Determine the (x, y) coordinate at the center of the cell enclosing the given text.  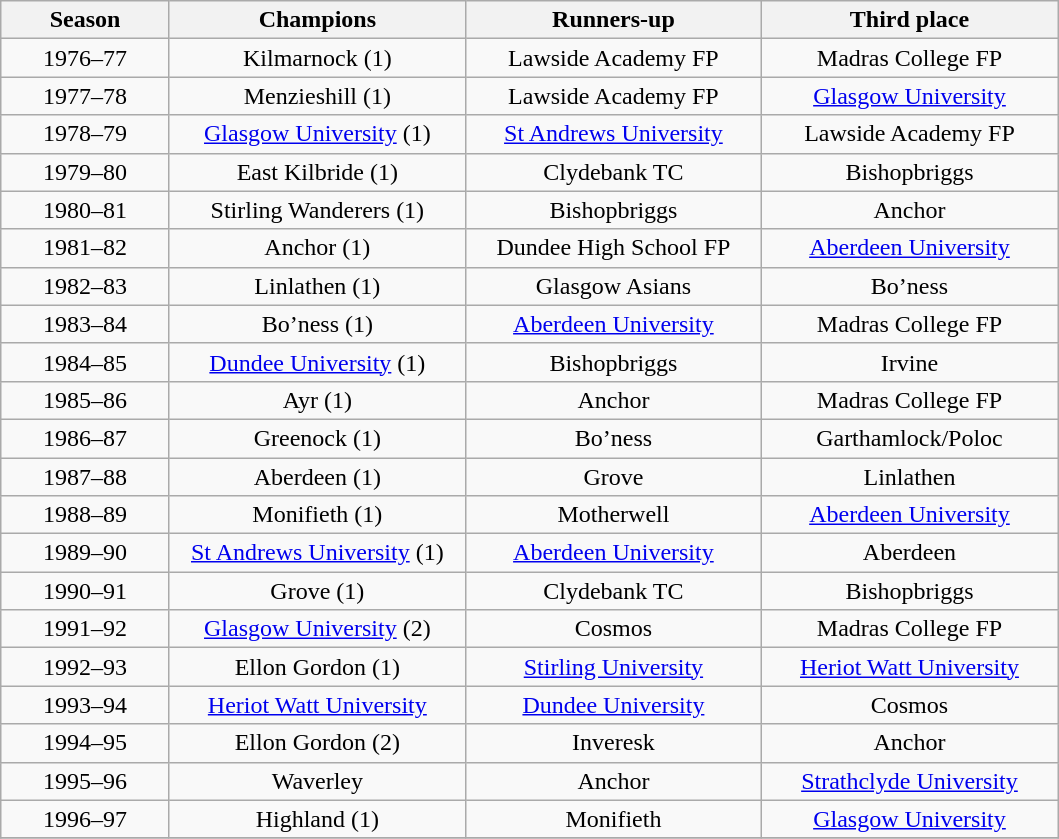
1984–85 (86, 362)
Glasgow University (1) (317, 134)
Monifieth (1) (317, 515)
Garthamlock/Poloc (909, 438)
1993–94 (86, 705)
1985–86 (86, 400)
Linlathen (909, 477)
Anchor (1) (317, 248)
1996–97 (86, 819)
Greenock (1) (317, 438)
Ellon Gordon (2) (317, 743)
Inveresk (613, 743)
Dundee High School FP (613, 248)
Ellon Gordon (1) (317, 667)
Linlathen (1) (317, 286)
1992–93 (86, 667)
Irvine (909, 362)
Grove (1) (317, 591)
1976–77 (86, 58)
Waverley (317, 781)
Motherwell (613, 515)
1981–82 (86, 248)
St Andrews University (1) (317, 553)
Dundee University (613, 705)
Glasgow Asians (613, 286)
Glasgow University (2) (317, 629)
Menzieshill (1) (317, 96)
Stirling University (613, 667)
1991–92 (86, 629)
Champions (317, 20)
Stirling Wanderers (1) (317, 210)
1982–83 (86, 286)
1977–78 (86, 96)
Dundee University (1) (317, 362)
Highland (1) (317, 819)
1990–91 (86, 591)
1983–84 (86, 324)
Aberdeen (909, 553)
Ayr (1) (317, 400)
1988–89 (86, 515)
1989–90 (86, 553)
Aberdeen (1) (317, 477)
1994–95 (86, 743)
1980–81 (86, 210)
Bo’ness (1) (317, 324)
Grove (613, 477)
Runners-up (613, 20)
East Kilbride (1) (317, 172)
1987–88 (86, 477)
St Andrews University (613, 134)
Third place (909, 20)
Kilmarnock (1) (317, 58)
Monifieth (613, 819)
Strathclyde University (909, 781)
1978–79 (86, 134)
1979–80 (86, 172)
1986–87 (86, 438)
1995–96 (86, 781)
Season (86, 20)
